Extract the [x, y] coordinate from the center of the cell holding the provided text.  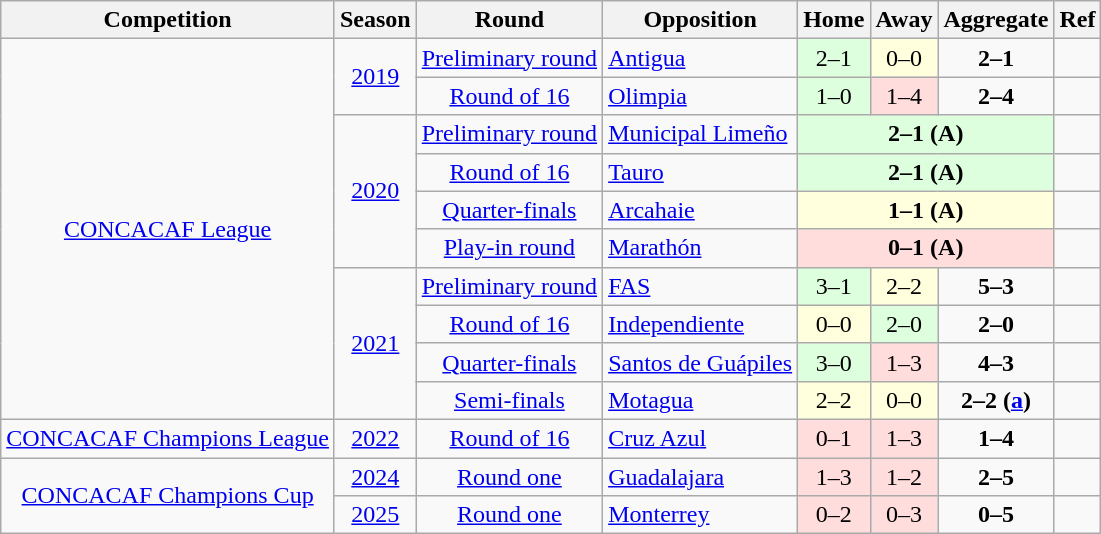
2–4 [996, 96]
Arcahaie [700, 210]
0–3 [904, 515]
Round [509, 20]
3–1 [834, 286]
FAS [700, 286]
CONCACAF Champions League [168, 438]
CONCACAF Champions Cup [168, 496]
Marathón [700, 248]
Opposition [700, 20]
Ref [1078, 20]
2021 [375, 343]
Olimpia [700, 96]
1–2 [904, 477]
Motagua [700, 400]
Guadalajara [700, 477]
2019 [375, 77]
Tauro [700, 172]
Competition [168, 20]
Monterrey [700, 515]
2–2 (a) [996, 400]
2020 [375, 191]
0–1 [834, 438]
CONCACAF League [168, 230]
Away [904, 20]
5–3 [996, 286]
Santos de Guápiles [700, 362]
Antigua [700, 58]
1–1 (A) [926, 210]
0–5 [996, 515]
Cruz Azul [700, 438]
0–2 [834, 515]
2–5 [996, 477]
4–3 [996, 362]
Home [834, 20]
Independiente [700, 324]
Play-in round [509, 248]
2024 [375, 477]
Municipal Limeño [700, 134]
2025 [375, 515]
0–1 (A) [926, 248]
Semi-finals [509, 400]
Aggregate [996, 20]
2022 [375, 438]
3–0 [834, 362]
1–0 [834, 96]
Season [375, 20]
